Provide the [X, Y] coordinate of the cell's center where the given text is located.  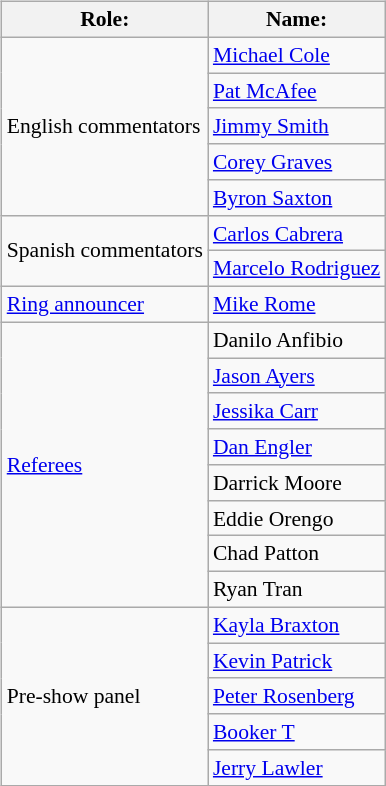
Jason Ayers [296, 376]
Kayla Braxton [296, 625]
Danilo Anfibio [296, 340]
Corey Graves [296, 162]
Name: [296, 20]
Spanish commentators [105, 250]
Darrick Moore [296, 483]
Pre-show panel [105, 696]
Role: [105, 20]
Ring announcer [105, 305]
Ryan Tran [296, 590]
Kevin Patrick [296, 661]
Byron Saxton [296, 198]
Jessika Carr [296, 411]
Referees [105, 464]
English commentators [105, 126]
Carlos Cabrera [296, 233]
Jerry Lawler [296, 768]
Jimmy Smith [296, 126]
Dan Engler [296, 447]
Michael Cole [296, 55]
Pat McAfee [296, 91]
Eddie Orengo [296, 518]
Peter Rosenberg [296, 696]
Chad Patton [296, 554]
Booker T [296, 732]
Marcelo Rodriguez [296, 269]
Mike Rome [296, 305]
